Detect which cell encompasses the target text, then output its [x, y] center coordinate. 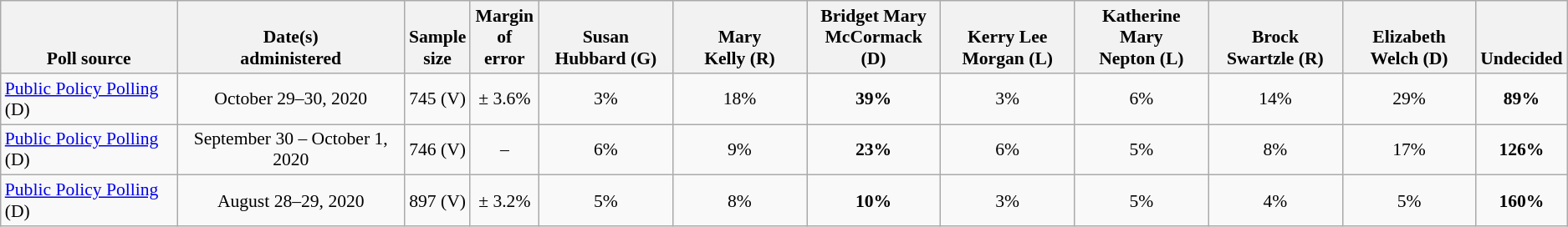
– [504, 150]
± 3.2% [504, 200]
Marginof error [504, 37]
14% [1275, 98]
39% [874, 98]
29% [1409, 98]
ElizabethWelch (D) [1409, 37]
MaryKelly (R) [739, 37]
Kerry LeeMorgan (L) [1008, 37]
August 28–29, 2020 [291, 200]
897 (V) [437, 200]
Undecided [1522, 37]
10% [874, 200]
Bridget MaryMcCormack (D) [874, 37]
89% [1522, 98]
Poll source [89, 37]
18% [739, 98]
23% [874, 150]
October 29–30, 2020 [291, 98]
126% [1522, 150]
160% [1522, 200]
BrockSwartzle (R) [1275, 37]
9% [739, 150]
SusanHubbard (G) [605, 37]
September 30 – October 1, 2020 [291, 150]
Samplesize [437, 37]
745 (V) [437, 98]
4% [1275, 200]
Katherine MaryNepton (L) [1142, 37]
± 3.6% [504, 98]
17% [1409, 150]
Date(s)administered [291, 37]
746 (V) [437, 150]
